Locate the cell with the specified text and output its [x, y] center coordinate. 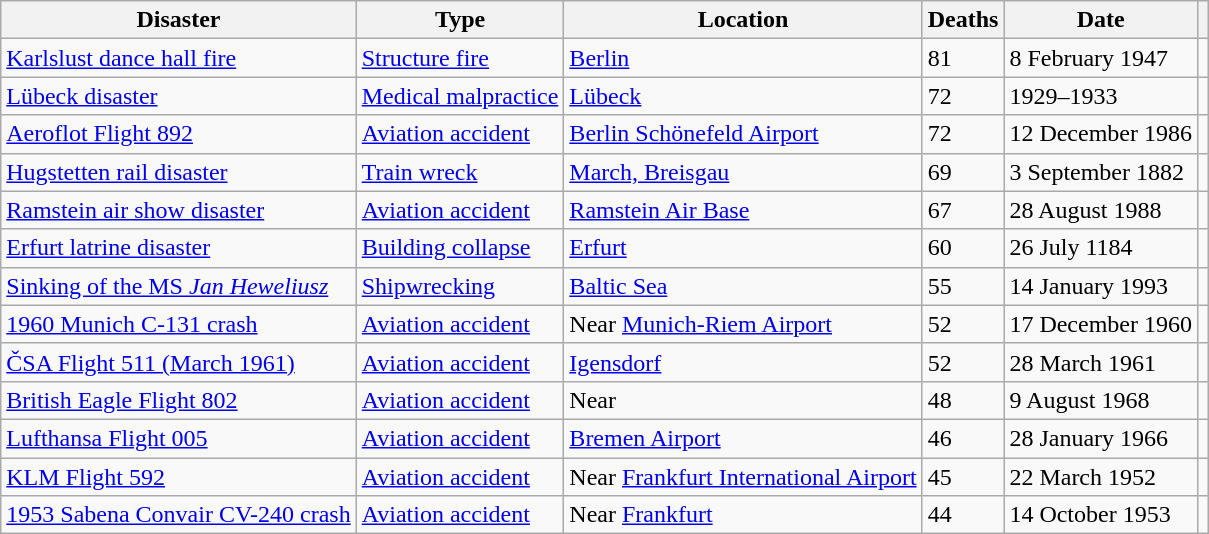
British Eagle Flight 802 [178, 400]
Near Frankfurt [743, 515]
Location [743, 20]
1953 Sabena Convair CV-240 crash [178, 515]
KLM Flight 592 [178, 477]
Near Munich-Riem Airport [743, 324]
8 February 1947 [1101, 58]
3 September 1882 [1101, 172]
Aeroflot Flight 892 [178, 134]
Hugstetten rail disaster [178, 172]
Ramstein Air Base [743, 210]
17 December 1960 [1101, 324]
55 [963, 286]
1929–1933 [1101, 96]
Train wreck [460, 172]
Shipwrecking [460, 286]
22 March 1952 [1101, 477]
Lufthansa Flight 005 [178, 438]
28 August 1988 [1101, 210]
Type [460, 20]
Bremen Airport [743, 438]
9 August 1968 [1101, 400]
28 January 1966 [1101, 438]
Berlin Schönefeld Airport [743, 134]
Near Frankfurt International Airport [743, 477]
69 [963, 172]
44 [963, 515]
45 [963, 477]
48 [963, 400]
March, Breisgau [743, 172]
Lübeck [743, 96]
60 [963, 248]
14 January 1993 [1101, 286]
Building collapse [460, 248]
Lübeck disaster [178, 96]
Structure fire [460, 58]
46 [963, 438]
26 July 1184 [1101, 248]
12 December 1986 [1101, 134]
Erfurt latrine disaster [178, 248]
Karlslust dance hall fire [178, 58]
14 October 1953 [1101, 515]
Berlin [743, 58]
Erfurt [743, 248]
81 [963, 58]
Date [1101, 20]
Sinking of the MS Jan Heweliusz [178, 286]
28 March 1961 [1101, 362]
Near [743, 400]
Baltic Sea [743, 286]
Igensdorf [743, 362]
Deaths [963, 20]
ČSA Flight 511 (March 1961) [178, 362]
Medical malpractice [460, 96]
1960 Munich C-131 crash [178, 324]
67 [963, 210]
Ramstein air show disaster [178, 210]
Disaster [178, 20]
